Capture the cell that displays the provided text and extract its [X, Y] central coordinate. 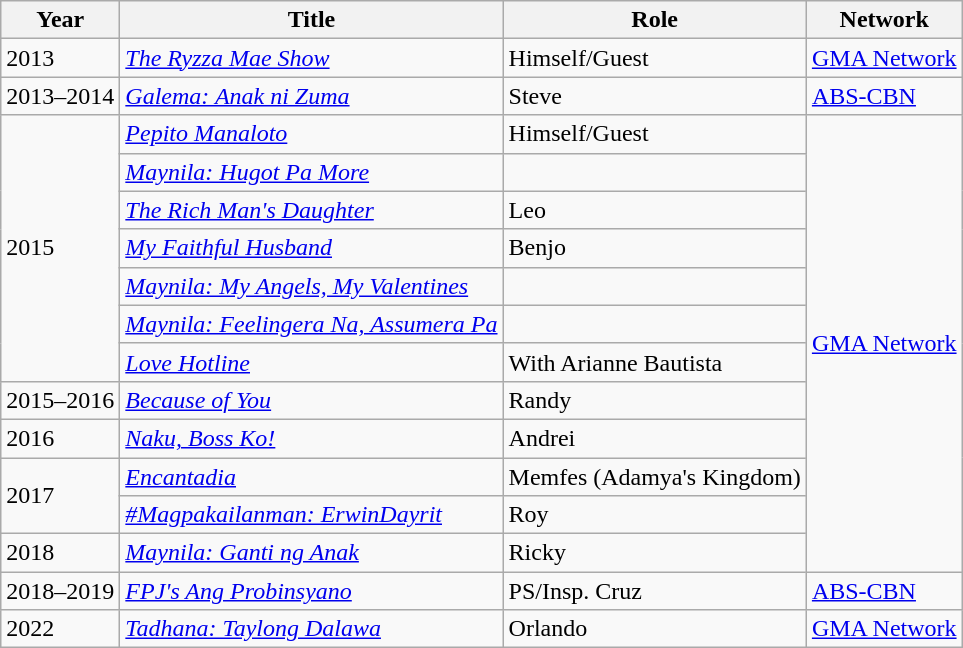
2013 [60, 58]
Galema: Anak ni Zuma [312, 96]
Steve [654, 96]
The Rich Man's Daughter [312, 210]
Maynila: My Angels, My Valentines [312, 286]
Memfes (Adamya's Kingdom) [654, 477]
With Arianne Bautista [654, 362]
2022 [60, 629]
2018 [60, 553]
Naku, Boss Ko! [312, 438]
Maynila: Hugot Pa More [312, 172]
Roy [654, 515]
Because of You [312, 400]
Year [60, 20]
Randy [654, 400]
2015–2016 [60, 400]
PS/Insp. Cruz [654, 591]
Maynila: Feelingera Na, Assumera Pa [312, 324]
2018–2019 [60, 591]
Role [654, 20]
Leo [654, 210]
2016 [60, 438]
#Magpakailanman: ErwinDayrit [312, 515]
The Ryzza Mae Show [312, 58]
Maynila: Ganti ng Anak [312, 553]
2013–2014 [60, 96]
Orlando [654, 629]
Encantadia [312, 477]
Title [312, 20]
Tadhana: Taylong Dalawa [312, 629]
FPJ's Ang Probinsyano [312, 591]
2017 [60, 496]
Ricky [654, 553]
My Faithful Husband [312, 248]
Network [884, 20]
Love Hotline [312, 362]
Pepito Manaloto [312, 134]
Andrei [654, 438]
2015 [60, 248]
Benjo [654, 248]
